Detect which cell encompasses the target text, then output its (x, y) center coordinate. 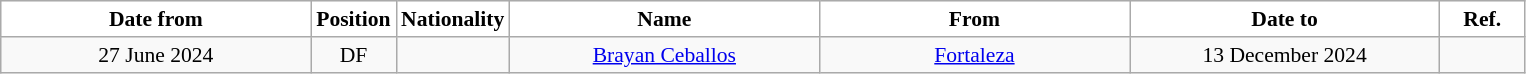
Date to (1285, 19)
Name (664, 19)
27 June 2024 (156, 55)
From (974, 19)
Ref. (1482, 19)
Position (354, 19)
DF (354, 55)
Date from (156, 19)
Nationality (452, 19)
Fortaleza (974, 55)
13 December 2024 (1285, 55)
Brayan Ceballos (664, 55)
